Return [X, Y] of the center of cell containing provided text 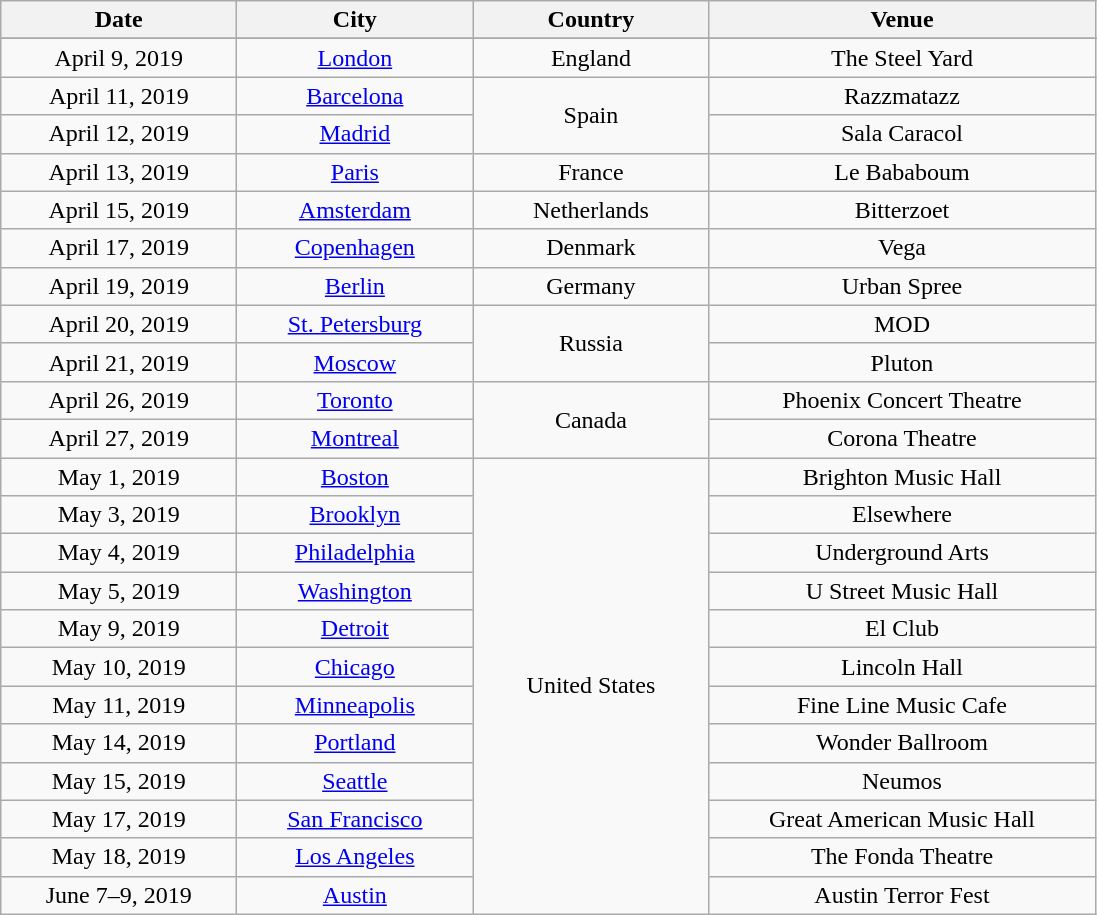
April 9, 2019 [119, 58]
MOD [902, 324]
Great American Music Hall [902, 819]
Bitterzoet [902, 210]
Date [119, 20]
June 7–9, 2019 [119, 895]
Corona Theatre [902, 438]
Paris [355, 172]
Netherlands [591, 210]
United States [591, 686]
Brighton Music Hall [902, 477]
Toronto [355, 400]
U Street Music Hall [902, 591]
May 4, 2019 [119, 553]
Country [591, 20]
Elsewhere [902, 515]
May 3, 2019 [119, 515]
Philadelphia [355, 553]
Russia [591, 343]
April 11, 2019 [119, 96]
Moscow [355, 362]
May 1, 2019 [119, 477]
May 15, 2019 [119, 781]
May 14, 2019 [119, 743]
Razzmatazz [902, 96]
France [591, 172]
Los Angeles [355, 857]
May 17, 2019 [119, 819]
Canada [591, 419]
April 17, 2019 [119, 248]
May 11, 2019 [119, 705]
April 20, 2019 [119, 324]
Berlin [355, 286]
May 5, 2019 [119, 591]
Vega [902, 248]
The Steel Yard [902, 58]
Wonder Ballroom [902, 743]
Germany [591, 286]
Minneapolis [355, 705]
April 27, 2019 [119, 438]
Fine Line Music Cafe [902, 705]
May 18, 2019 [119, 857]
San Francisco [355, 819]
Neumos [902, 781]
Detroit [355, 629]
Copenhagen [355, 248]
Venue [902, 20]
April 19, 2019 [119, 286]
Portland [355, 743]
Chicago [355, 667]
The Fonda Theatre [902, 857]
El Club [902, 629]
Brooklyn [355, 515]
April 15, 2019 [119, 210]
Lincoln Hall [902, 667]
April 21, 2019 [119, 362]
April 13, 2019 [119, 172]
Amsterdam [355, 210]
Pluton [902, 362]
April 12, 2019 [119, 134]
Urban Spree [902, 286]
May 9, 2019 [119, 629]
City [355, 20]
Austin Terror Fest [902, 895]
Boston [355, 477]
Madrid [355, 134]
Denmark [591, 248]
Le Bababoum [902, 172]
Seattle [355, 781]
St. Petersburg [355, 324]
London [355, 58]
May 10, 2019 [119, 667]
Spain [591, 115]
Barcelona [355, 96]
April 26, 2019 [119, 400]
England [591, 58]
Austin [355, 895]
Washington [355, 591]
Underground Arts [902, 553]
Montreal [355, 438]
Phoenix Concert Theatre [902, 400]
Sala Caracol [902, 134]
